Capture the cell that displays the provided text and extract its [x, y] central coordinate. 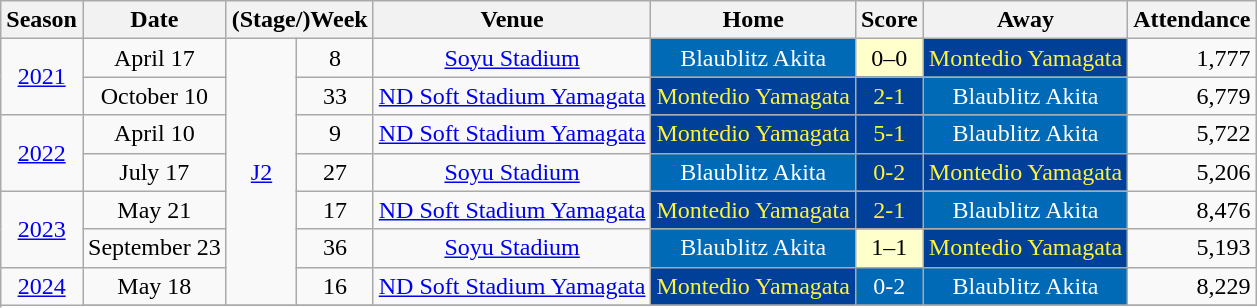
2021 [42, 77]
1,777 [1192, 58]
8,229 [1192, 286]
17 [335, 210]
Score [889, 20]
October 10 [154, 96]
16 [335, 286]
5-1 [889, 134]
2022 [42, 153]
36 [335, 248]
1–1 [889, 248]
(Stage/)Week [300, 20]
Date [154, 20]
Venue [512, 20]
9 [335, 134]
J2 [262, 172]
Home [753, 20]
8 [335, 58]
July 17 [154, 172]
2023 [42, 229]
2024 [42, 286]
27 [335, 172]
Season [42, 20]
May 18 [154, 286]
Attendance [1192, 20]
April 17 [154, 58]
Away [1025, 20]
5,722 [1192, 134]
September 23 [154, 248]
0–0 [889, 58]
6,779 [1192, 96]
May 21 [154, 210]
8,476 [1192, 210]
33 [335, 96]
5,193 [1192, 248]
5,206 [1192, 172]
April 10 [154, 134]
